Identify which cell holds the provided text, then report its (X, Y) central coordinate. 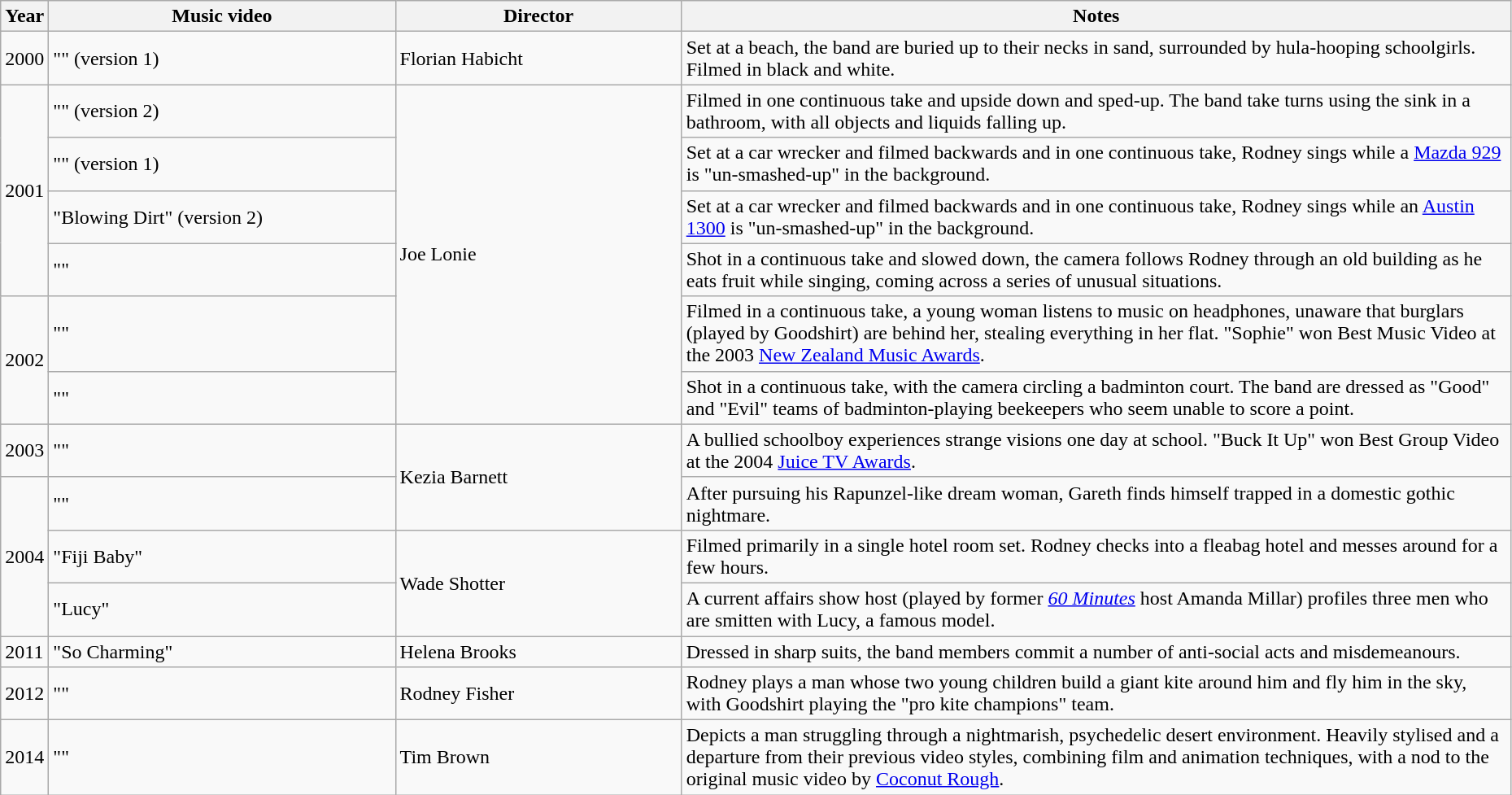
2014 (24, 758)
2001 (24, 190)
A bullied schoolboy experiences strange visions one day at school. "Buck It Up" won Best Group Video at the 2004 Juice TV Awards. (1096, 451)
Wade Shotter (538, 583)
"So Charming" (222, 652)
Joe Lonie (538, 254)
"Fiji Baby" (222, 557)
2002 (24, 360)
Rodney Fisher (538, 693)
Year (24, 16)
Notes (1096, 16)
A current affairs show host (played by former 60 Minutes host Amanda Millar) profiles three men who are smitten with Lucy, a famous model. (1096, 609)
Set at a car wrecker and filmed backwards and in one continuous take, Rodney sings while a Mazda 929 is "un-smashed-up" in the background. (1096, 164)
Filmed primarily in a single hotel room set. Rodney checks into a fleabag hotel and messes around for a few hours. (1096, 557)
"Lucy" (222, 609)
"Blowing Dirt" (version 2) (222, 216)
Florian Habicht (538, 59)
2003 (24, 451)
2012 (24, 693)
Tim Brown (538, 758)
2004 (24, 557)
Dressed in sharp suits, the band members commit a number of anti-social acts and misdemeanours. (1096, 652)
After pursuing his Rapunzel-like dream woman, Gareth finds himself trapped in a domestic gothic nightmare. (1096, 503)
2000 (24, 59)
"" (version 2) (222, 111)
Set at a car wrecker and filmed backwards and in one continuous take, Rodney sings while an Austin 1300 is "un-smashed-up" in the background. (1096, 216)
Helena Brooks (538, 652)
Music video (222, 16)
Set at a beach, the band are buried up to their necks in sand, surrounded by hula-hooping schoolgirls. Filmed in black and white. (1096, 59)
Director (538, 16)
Filmed in one continuous take and upside down and sped-up. The band take turns using the sink in a bathroom, with all objects and liquids falling up. (1096, 111)
2011 (24, 652)
Kezia Barnett (538, 477)
